From the cell containing the given text, extract its center point as [x, y] coordinate. 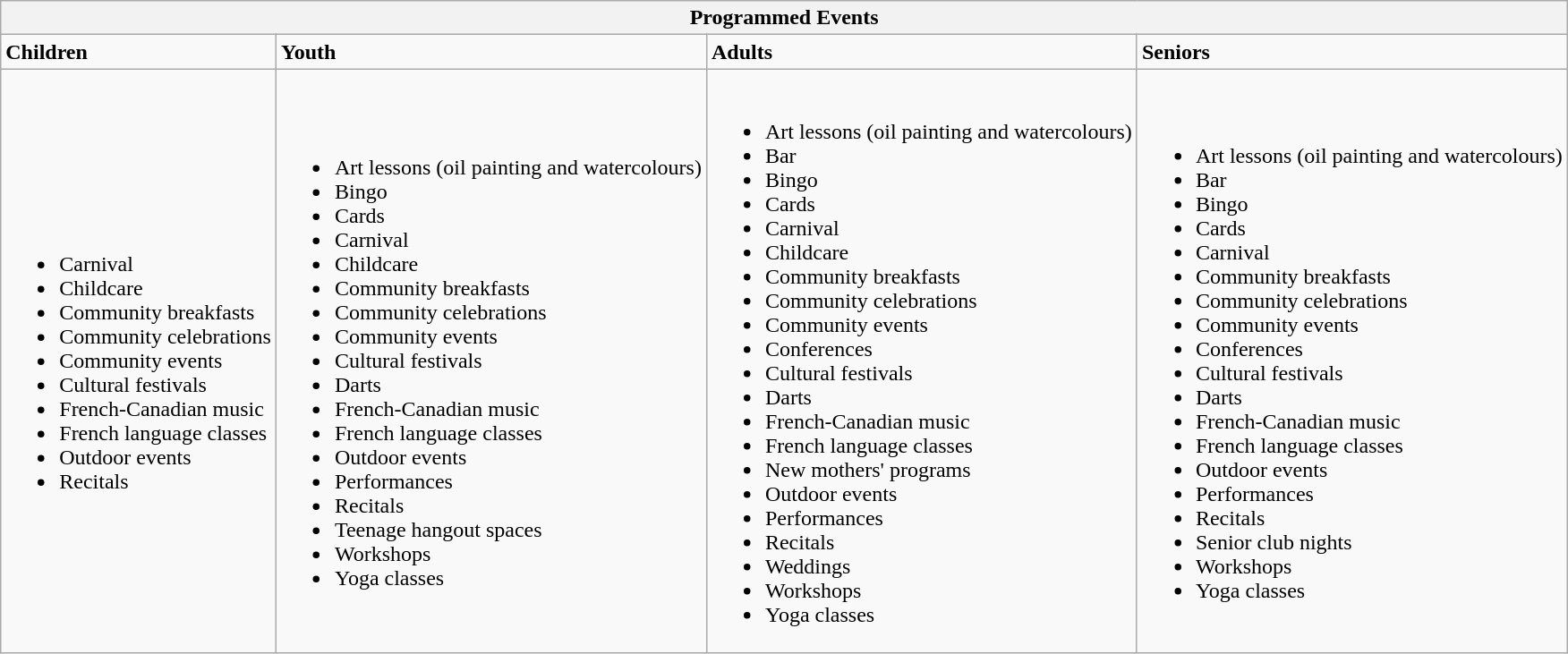
Children [139, 52]
Seniors [1351, 52]
Programmed Events [784, 18]
Adults [922, 52]
Youth [490, 52]
